Determine the [X, Y] coordinate at the center of the cell enclosing the given text.  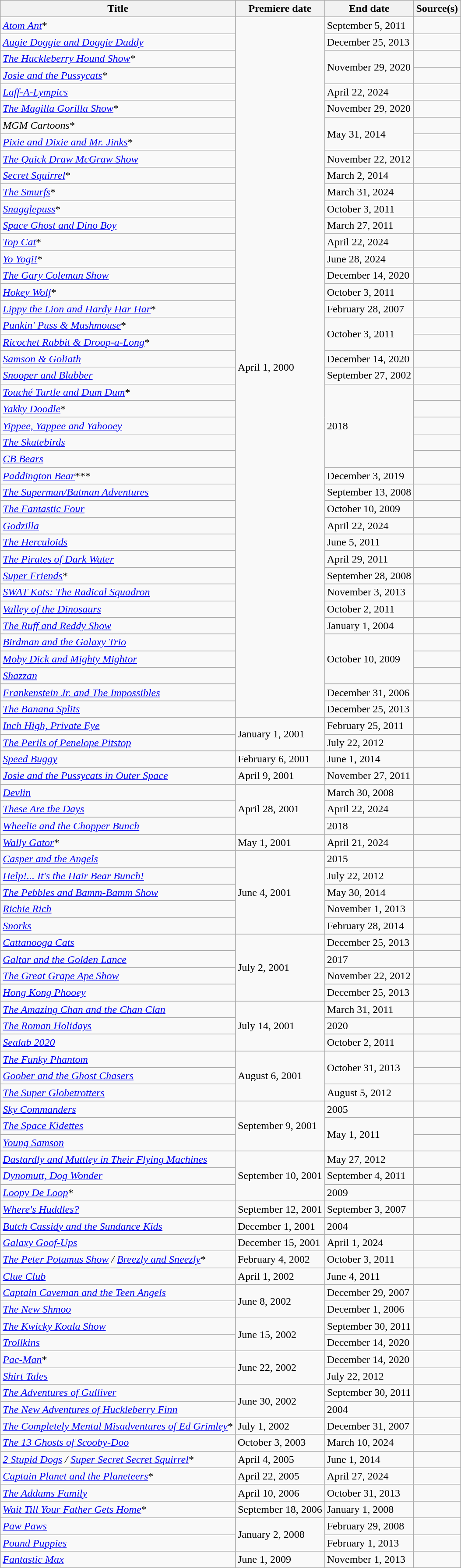
Galaxy Goof-Ups [118, 1242]
April 4, 2005 [280, 1459]
Loopy De Loop* [118, 1193]
Captain Planet and the Planeteers* [118, 1476]
April 1, 2002 [280, 1276]
Touché Turtle and Dum Dum* [118, 392]
May 27, 2012 [369, 1159]
December 31, 2006 [369, 692]
Where's Huddles? [118, 1209]
Sealab 2020 [118, 1043]
Josie and the Pussycats* [118, 75]
Yakky Doodle* [118, 409]
Shirt Tales [118, 1376]
February 28, 2007 [369, 309]
The Gary Coleman Show [118, 276]
Title [118, 9]
June 1, 2009 [280, 1560]
November 3, 2013 [369, 592]
CB Bears [118, 459]
The Amazing Chan and the Chan Clan [118, 1009]
September 13, 2008 [369, 492]
July 2, 2001 [280, 967]
June 28, 2024 [369, 259]
The Roman Holidays [118, 1026]
The Ruff and Reddy Show [118, 626]
March 10, 2024 [369, 1443]
August 6, 2001 [280, 1076]
April 28, 2001 [280, 809]
Dynomutt, Dog Wonder [118, 1176]
SWAT Kats: The Radical Squadron [118, 592]
March 2, 2014 [369, 175]
September 5, 2011 [369, 25]
Top Cat* [118, 242]
June 5, 2011 [369, 542]
Godzilla [118, 526]
The New Adventures of Huckleberry Finn [118, 1409]
The Adventures of Gulliver [118, 1393]
The Space Kidettes [118, 1126]
April 22, 2005 [280, 1476]
The Herculoids [118, 542]
Devlin [118, 793]
January 1, 2004 [369, 626]
Laff-A-Lympics [118, 92]
The Super Globetrotters [118, 1093]
April 1, 2000 [280, 367]
Snooper and Blabber [118, 375]
July 1, 2002 [280, 1426]
Space Ghost and Dino Boy [118, 226]
Premiere date [280, 9]
The Fantastic Four [118, 509]
September 28, 2008 [369, 576]
Shazzan [118, 676]
September 3, 2007 [369, 1209]
Hokey Wolf* [118, 292]
April 29, 2011 [369, 559]
The Kwicky Koala Show [118, 1326]
The Pirates of Dark Water [118, 559]
September 27, 2002 [369, 375]
May 1, 2011 [369, 1134]
January 2, 2008 [280, 1534]
September 9, 2001 [280, 1126]
May 1, 2001 [280, 842]
Goober and the Ghost Chasers [118, 1076]
April 21, 2024 [369, 842]
February 29, 2008 [369, 1526]
June 22, 2002 [280, 1368]
The Great Grape Ape Show [118, 976]
Galtar and the Golden Lance [118, 959]
The Peter Potamus Show / Breezly and Sneezly* [118, 1259]
Pac-Man* [118, 1359]
February 4, 2002 [280, 1259]
Inch High, Private Eye [118, 726]
The Smurfs* [118, 192]
April 27, 2024 [369, 1476]
The Addams Family [118, 1493]
The Magilla Gorilla Show* [118, 109]
Snagglepuss* [118, 209]
June 4, 2001 [280, 892]
May 30, 2014 [369, 892]
September 18, 2006 [280, 1509]
April 1, 2024 [369, 1242]
Captain Caveman and the Teen Angels [118, 1293]
Butch Cassidy and the Sundance Kids [118, 1226]
August 5, 2012 [369, 1093]
Super Friends* [118, 576]
The Pebbles and Bamm-Bamm Show [118, 892]
The Huckleberry Hound Show* [118, 59]
Casper and the Angels [118, 859]
The Banana Splits [118, 709]
Valley of the Dinosaurs [118, 609]
Frankenstein Jr. and The Impossibles [118, 692]
Moby Dick and Mighty Mightor [118, 659]
The New Shmoo [118, 1310]
Snorks [118, 926]
Atom Ant* [118, 25]
June 8, 2002 [280, 1301]
Paw Paws [118, 1526]
June 30, 2002 [280, 1401]
Yo Yogi!* [118, 259]
May 31, 2014 [369, 134]
The Completely Mental Misadventures of Ed Grimley* [118, 1426]
March 30, 2008 [369, 793]
July 14, 2001 [280, 1026]
The Quick Draw McGraw Show [118, 159]
June 15, 2002 [280, 1334]
Trollkins [118, 1343]
Wait Till Your Father Gets Home* [118, 1509]
The Superman/Batman Adventures [118, 492]
These Are the Days [118, 809]
Yippee, Yappee and Yahooey [118, 425]
Source(s) [437, 9]
Secret Squirrel* [118, 175]
September 10, 2001 [280, 1176]
2 Stupid Dogs / Super Secret Secret Squirrel* [118, 1459]
December 31, 2007 [369, 1426]
February 28, 2014 [369, 926]
Sky Commanders [118, 1109]
Paddington Bear*** [118, 475]
February 6, 2001 [280, 759]
MGM Cartoons* [118, 125]
Samson & Goliath [118, 359]
2015 [369, 859]
Pound Puppies [118, 1543]
2020 [369, 1026]
April 10, 2006 [280, 1493]
December 29, 2007 [369, 1293]
January 1, 2001 [280, 734]
Hong Kong Phooey [118, 992]
Clue Club [118, 1276]
2017 [369, 959]
Josie and the Pussycats in Outer Space [118, 776]
December 1, 2006 [369, 1310]
September 12, 2001 [280, 1209]
September 4, 2011 [369, 1176]
Speed Buggy [118, 759]
June 4, 2011 [369, 1276]
April 9, 2001 [280, 776]
End date [369, 9]
2005 [369, 1109]
Punkin' Puss & Mushmouse* [118, 326]
Pixie and Dixie and Mr. Jinks* [118, 142]
2009 [369, 1193]
March 31, 2024 [369, 192]
Help!... It's the Hair Bear Bunch! [118, 876]
November 27, 2011 [369, 776]
The Funky Phantom [118, 1059]
Birdman and the Galaxy Trio [118, 642]
October 3, 2003 [280, 1443]
The Skatebirds [118, 442]
December 3, 2019 [369, 475]
Richie Rich [118, 909]
Augie Doggie and Doggie Daddy [118, 42]
Fantastic Max [118, 1560]
March 27, 2011 [369, 226]
The Perils of Penelope Pitstop [118, 743]
Cattanooga Cats [118, 942]
December 15, 2001 [280, 1242]
Wally Gator* [118, 842]
Lippy the Lion and Hardy Har Har* [118, 309]
December 1, 2001 [280, 1226]
Wheelie and the Chopper Bunch [118, 826]
Ricochet Rabbit & Droop-a-Long* [118, 342]
January 1, 2008 [369, 1509]
February 1, 2013 [369, 1543]
February 25, 2011 [369, 726]
Young Samson [118, 1143]
The 13 Ghosts of Scooby-Doo [118, 1443]
March 31, 2011 [369, 1009]
Dastardly and Muttley in Their Flying Machines [118, 1159]
